From the cell containing the given text, extract its center point as (x, y) coordinate. 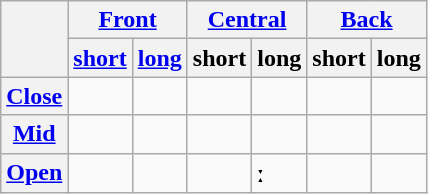
Open (34, 173)
ː (280, 173)
Back (366, 20)
Mid (34, 134)
Central (246, 20)
Close (34, 96)
Front (128, 20)
